Detect which cell encompasses the target text, then output its (X, Y) center coordinate. 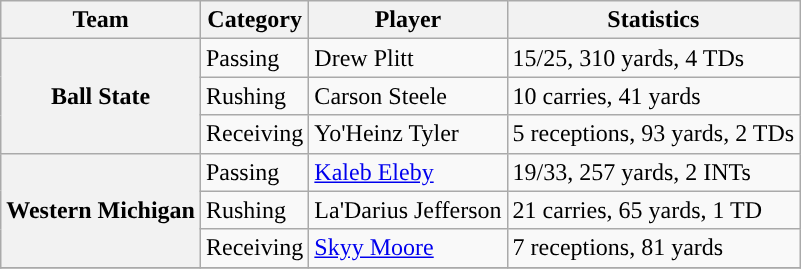
Ball State (101, 96)
Category (254, 20)
Western Michigan (101, 210)
15/25, 310 yards, 4 TDs (654, 58)
La'Darius Jefferson (408, 210)
Team (101, 20)
21 carries, 65 yards, 1 TD (654, 210)
Kaleb Eleby (408, 172)
Drew Plitt (408, 58)
Carson Steele (408, 96)
19/33, 257 yards, 2 INTs (654, 172)
10 carries, 41 yards (654, 96)
7 receptions, 81 yards (654, 248)
Yo'Heinz Tyler (408, 134)
Player (408, 20)
5 receptions, 93 yards, 2 TDs (654, 134)
Skyy Moore (408, 248)
Statistics (654, 20)
